Determine the (x, y) coordinate at the center of the cell enclosing the given text.  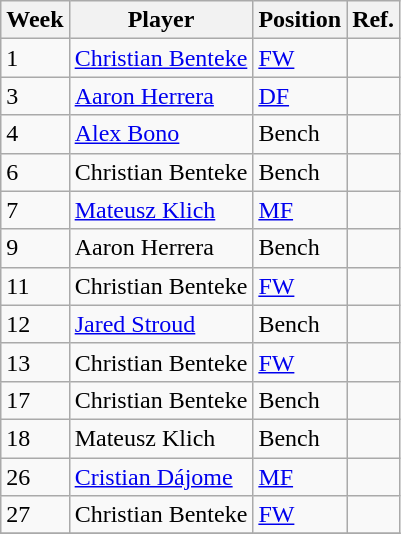
11 (35, 286)
Alex Bono (161, 134)
3 (35, 96)
DF (300, 96)
Cristian Dájome (161, 477)
Jared Stroud (161, 324)
12 (35, 324)
1 (35, 58)
Position (300, 20)
18 (35, 438)
Week (35, 20)
27 (35, 515)
4 (35, 134)
13 (35, 362)
Ref. (374, 20)
17 (35, 400)
26 (35, 477)
Player (161, 20)
9 (35, 248)
6 (35, 172)
7 (35, 210)
